From the cell containing the given text, extract its center point as (x, y) coordinate. 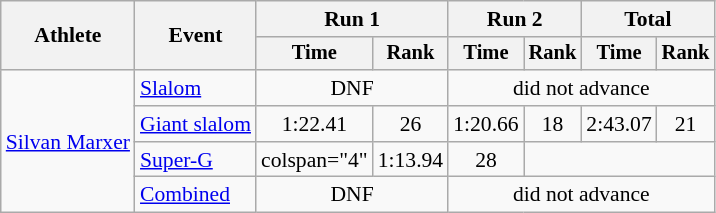
1:22.41 (314, 124)
Athlete (68, 36)
Run 1 (352, 19)
Giant slalom (196, 124)
Silvan Marxer (68, 141)
Run 2 (514, 19)
Total (648, 19)
1:20.66 (486, 124)
Combined (196, 195)
Slalom (196, 88)
colspan="4" (314, 160)
21 (686, 124)
26 (410, 124)
Super-G (196, 160)
28 (486, 160)
Event (196, 36)
18 (553, 124)
2:43.07 (618, 124)
1:13.94 (410, 160)
